Extract the [X, Y] coordinate from the center of the cell holding the provided text.  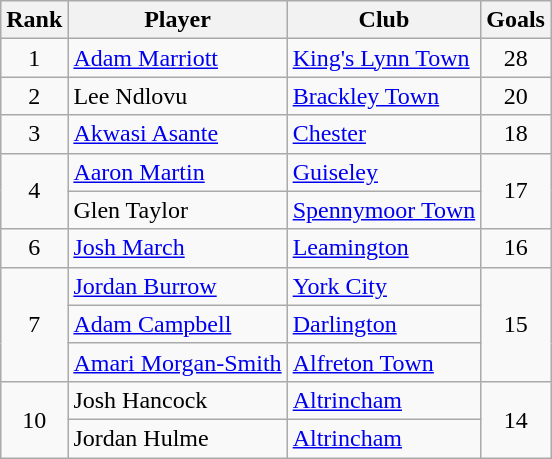
28 [516, 58]
Lee Ndlovu [178, 96]
7 [34, 324]
15 [516, 324]
Club [384, 20]
Spennymoor Town [384, 210]
Leamington [384, 248]
Adam Marriott [178, 58]
Aaron Martin [178, 172]
2 [34, 96]
3 [34, 134]
King's Lynn Town [384, 58]
Player [178, 20]
20 [516, 96]
Jordan Hulme [178, 438]
Darlington [384, 324]
Brackley Town [384, 96]
4 [34, 191]
Josh March [178, 248]
10 [34, 419]
Goals [516, 20]
14 [516, 419]
17 [516, 191]
Alfreton Town [384, 362]
Adam Campbell [178, 324]
Amari Morgan-Smith [178, 362]
Jordan Burrow [178, 286]
Chester [384, 134]
16 [516, 248]
18 [516, 134]
Glen Taylor [178, 210]
Guiseley [384, 172]
York City [384, 286]
Josh Hancock [178, 400]
Rank [34, 20]
Akwasi Asante [178, 134]
6 [34, 248]
1 [34, 58]
